Pinpoint the cell where the given text exists, returning its (x, y) midpoint coordinate. 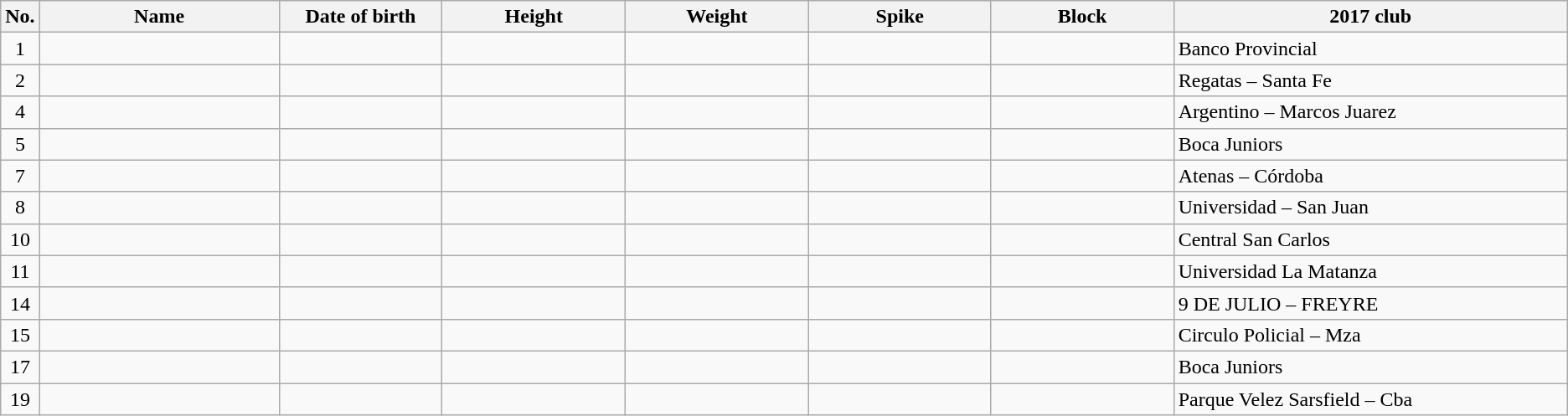
Parque Velez Sarsfield – Cba (1370, 399)
No. (20, 17)
15 (20, 335)
14 (20, 303)
11 (20, 271)
Argentino – Marcos Juarez (1370, 112)
2 (20, 80)
Universidad La Matanza (1370, 271)
2017 club (1370, 17)
1 (20, 49)
Name (159, 17)
Circulo Policial – Mza (1370, 335)
Regatas – Santa Fe (1370, 80)
Universidad – San Juan (1370, 208)
Spike (900, 17)
8 (20, 208)
19 (20, 399)
Date of birth (360, 17)
Weight (717, 17)
Central San Carlos (1370, 239)
Block (1082, 17)
Height (534, 17)
5 (20, 144)
9 DE JULIO – FREYRE (1370, 303)
Banco Provincial (1370, 49)
Atenas – Córdoba (1370, 176)
7 (20, 176)
4 (20, 112)
10 (20, 239)
17 (20, 367)
